Detect which cell encompasses the target text, then output its (X, Y) center coordinate. 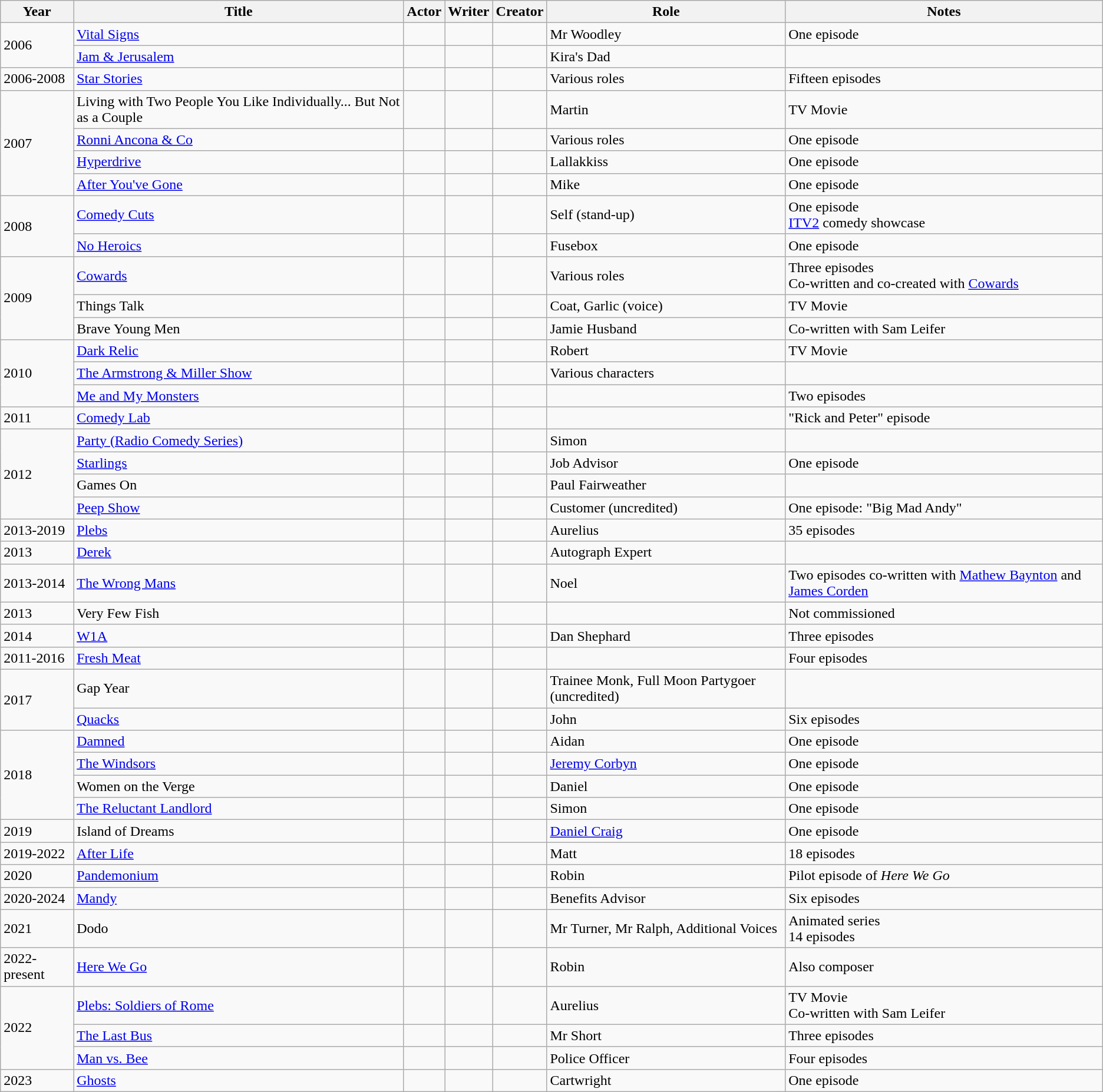
Role (666, 12)
Also composer (944, 967)
Daniel Craig (666, 831)
2020 (37, 876)
Job Advisor (666, 463)
Women on the Verge (239, 786)
35 episodes (944, 530)
2007 (37, 143)
2020-2024 (37, 898)
W1A (239, 636)
Daniel (666, 786)
The Windsors (239, 764)
The Wrong Mans (239, 583)
2006 (37, 45)
The Armstrong & Miller Show (239, 373)
2019-2022 (37, 853)
Very Few Fish (239, 613)
2023 (37, 1080)
Dodo (239, 928)
Lallakkiss (666, 162)
No Heroics (239, 245)
Mr Short (666, 1035)
Me and My Monsters (239, 396)
Mike (666, 184)
Comedy Cuts (239, 214)
2012 (37, 474)
Pandemonium (239, 876)
Two episodes co-written with Mathew Baynton and James Corden (944, 583)
Fresh Meat (239, 658)
Plebs: Soldiers of Rome (239, 1005)
Actor (424, 12)
Animated series14 episodes (944, 928)
Fifteen episodes (944, 79)
Benefits Advisor (666, 898)
"Rick and Peter" episode (944, 418)
Pilot episode of Here We Go (944, 876)
Damned (239, 742)
Man vs. Bee (239, 1058)
Coat, Garlic (voice) (666, 306)
2006-2008 (37, 79)
Three episodesCo-written and co-created with Cowards (944, 276)
Ghosts (239, 1080)
Things Talk (239, 306)
2009 (37, 298)
The Last Bus (239, 1035)
Hyperdrive (239, 162)
Peep Show (239, 508)
Comedy Lab (239, 418)
Gap Year (239, 688)
Year (37, 12)
2013-2014 (37, 583)
Trainee Monk, Full Moon Partygoer (uncredited) (666, 688)
Jam & Jerusalem (239, 57)
Writer (469, 12)
Matt (666, 853)
2019 (37, 831)
Vital Signs (239, 34)
Notes (944, 12)
2014 (37, 636)
2010 (37, 373)
2022 (37, 1027)
Plebs (239, 530)
After You've Gone (239, 184)
Star Stories (239, 79)
2022-present (37, 967)
Cartwright (666, 1080)
2011-2016 (37, 658)
After Life (239, 853)
Mr Woodley (666, 34)
Dan Shephard (666, 636)
Cowards (239, 276)
Mr Turner, Mr Ralph, Additional Voices (666, 928)
Kira's Dad (666, 57)
Police Officer (666, 1058)
Brave Young Men (239, 328)
Quacks (239, 719)
Paul Fairweather (666, 485)
Here We Go (239, 967)
Self (stand-up) (666, 214)
2008 (37, 226)
2021 (37, 928)
2011 (37, 418)
2013-2019 (37, 530)
Jeremy Corbyn (666, 764)
John (666, 719)
Co-written with Sam Leifer (944, 328)
Dark Relic (239, 351)
Autograph Expert (666, 552)
Two episodes (944, 396)
One episode: "Big Mad Andy" (944, 508)
18 episodes (944, 853)
Noel (666, 583)
Living with Two People You Like Individually... But Not as a Couple (239, 110)
Robert (666, 351)
2017 (37, 700)
Not commissioned (944, 613)
Aidan (666, 742)
Mandy (239, 898)
Starlings (239, 463)
Fusebox (666, 245)
Party (Radio Comedy Series) (239, 441)
Games On (239, 485)
Creator (520, 12)
2018 (37, 775)
Island of Dreams (239, 831)
Derek (239, 552)
Customer (uncredited) (666, 508)
Various characters (666, 373)
Title (239, 12)
Jamie Husband (666, 328)
One episodeITV2 comedy showcase (944, 214)
Martin (666, 110)
Ronni Ancona & Co (239, 140)
The Reluctant Landlord (239, 809)
TV MovieCo-written with Sam Leifer (944, 1005)
